Find where the given text appears and provide that cell's center as (x, y) coordinate. 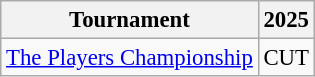
The Players Championship (130, 58)
CUT (286, 58)
Tournament (130, 20)
2025 (286, 20)
